Capture the cell that displays the provided text and extract its (x, y) central coordinate. 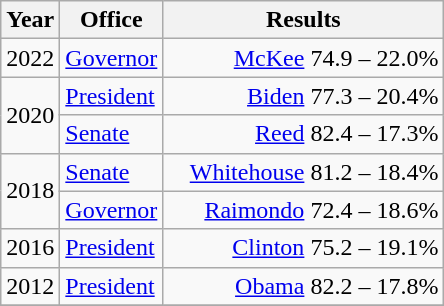
Results (304, 20)
Clinton 75.2 – 19.1% (304, 248)
McKee 74.9 – 22.0% (304, 58)
2016 (30, 248)
2022 (30, 58)
2012 (30, 286)
Year (30, 20)
Obama 82.2 – 17.8% (304, 286)
Raimondo 72.4 – 18.6% (304, 210)
2020 (30, 115)
2018 (30, 191)
Biden 77.3 – 20.4% (304, 96)
Reed 82.4 – 17.3% (304, 134)
Office (112, 20)
Whitehouse 81.2 – 18.4% (304, 172)
